Extract the (x, y) coordinate from the center of the cell holding the provided text.  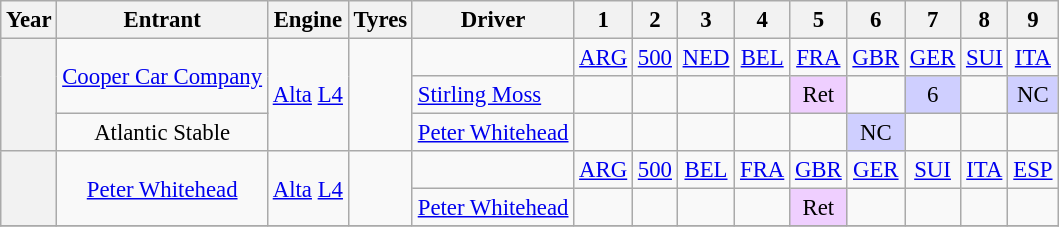
Entrant (162, 20)
Year (29, 20)
Atlantic Stable (162, 133)
9 (1033, 20)
5 (818, 20)
Stirling Moss (492, 95)
Engine (308, 20)
3 (706, 20)
ESP (1033, 170)
Cooper Car Company (162, 76)
8 (984, 20)
7 (932, 20)
NED (706, 58)
Driver (492, 20)
1 (604, 20)
Tyres (380, 20)
4 (762, 20)
2 (656, 20)
